Search for the cell housing the specified text and yield its (x, y) center coordinate. 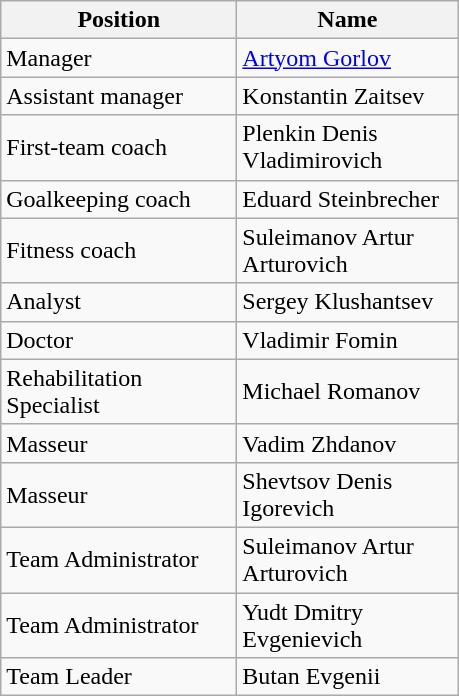
First-team coach (119, 148)
Sergey Klushantsev (348, 302)
Vladimir Fomin (348, 340)
Shevtsov Denis Igorevich (348, 494)
Fitness coach (119, 250)
Name (348, 20)
Artyom Gorlov (348, 58)
Goalkeeping coach (119, 199)
Konstantin Zaitsev (348, 96)
Plenkin Denis Vladimirovich (348, 148)
Vadim Zhdanov (348, 443)
Position (119, 20)
Manager (119, 58)
Butan Evgenii (348, 677)
Team Leader (119, 677)
Analyst (119, 302)
Doctor (119, 340)
Eduard Steinbrecher (348, 199)
Yudt Dmitry Evgenievich (348, 624)
Michael Romanov (348, 392)
Rehabilitation Specialist (119, 392)
Assistant manager (119, 96)
